Capture the cell that displays the provided text and extract its [X, Y] central coordinate. 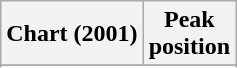
Chart (2001) [72, 34]
Peak position [189, 34]
